Return (x, y) of the center of cell containing provided text 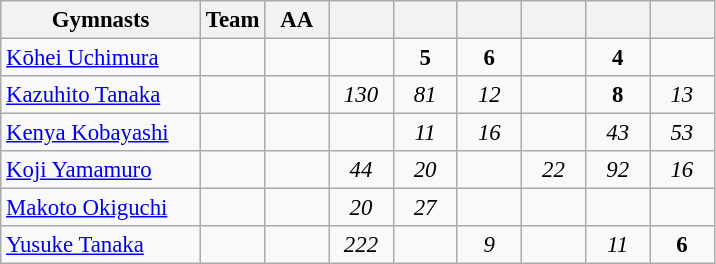
Yusuke Tanaka (101, 245)
53 (682, 133)
Gymnasts (101, 20)
22 (553, 170)
Makoto Okiguchi (101, 208)
130 (361, 95)
44 (361, 170)
12 (489, 95)
Kenya Kobayashi (101, 133)
13 (682, 95)
9 (489, 245)
92 (618, 170)
4 (618, 58)
Kōhei Uchimura (101, 58)
Kazuhito Tanaka (101, 95)
AA (297, 20)
81 (425, 95)
5 (425, 58)
8 (618, 95)
222 (361, 245)
43 (618, 133)
Team (232, 20)
27 (425, 208)
Koji Yamamuro (101, 170)
